Extract the (x, y) coordinate from the center of the cell holding the provided text.  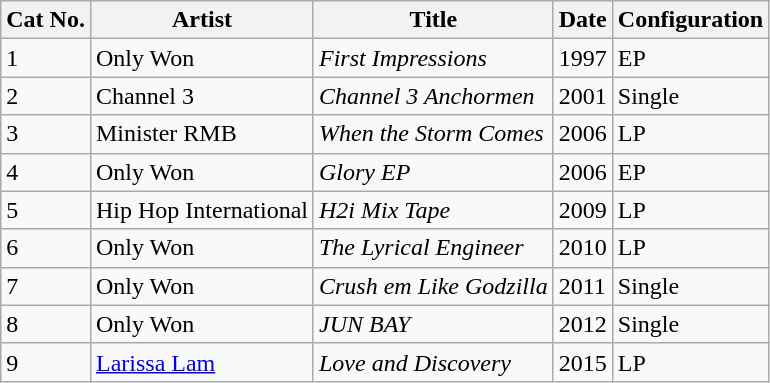
Larissa Lam (202, 362)
Title (433, 20)
7 (46, 286)
4 (46, 172)
2015 (582, 362)
JUN BAY (433, 324)
Crush em Like Godzilla (433, 286)
H2i Mix Tape (433, 210)
Configuration (690, 20)
2001 (582, 96)
First Impressions (433, 58)
3 (46, 134)
8 (46, 324)
1997 (582, 58)
Artist (202, 20)
Love and Discovery (433, 362)
2012 (582, 324)
Channel 3 Anchormen (433, 96)
Hip Hop International (202, 210)
9 (46, 362)
2010 (582, 248)
2009 (582, 210)
Channel 3 (202, 96)
Cat No. (46, 20)
Glory EP (433, 172)
When the Storm Comes (433, 134)
The Lyrical Engineer (433, 248)
2011 (582, 286)
Date (582, 20)
2 (46, 96)
Minister RMB (202, 134)
6 (46, 248)
5 (46, 210)
1 (46, 58)
